Find where the given text appears and provide that cell's center as [X, Y] coordinate. 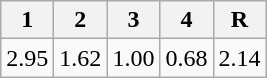
R [240, 20]
2.14 [240, 58]
0.68 [186, 58]
3 [134, 20]
1.62 [80, 58]
2 [80, 20]
1 [28, 20]
2.95 [28, 58]
1.00 [134, 58]
4 [186, 20]
